Provide the (X, Y) coordinate of the cell's center where the given text is located.  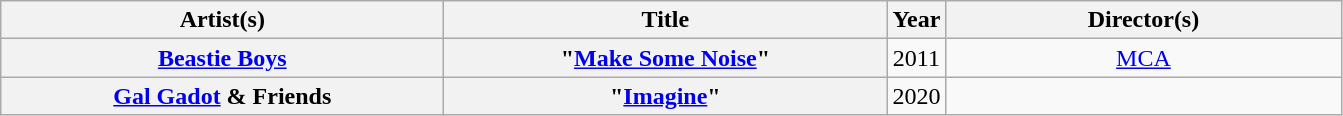
Year (916, 20)
2020 (916, 96)
"Make Some Noise" (666, 58)
2011 (916, 58)
Title (666, 20)
MCA (1144, 58)
Gal Gadot & Friends (222, 96)
Artist(s) (222, 20)
Beastie Boys (222, 58)
Director(s) (1144, 20)
"Imagine" (666, 96)
